Output the [x, y] coordinate of the center of the cell containing the given text.  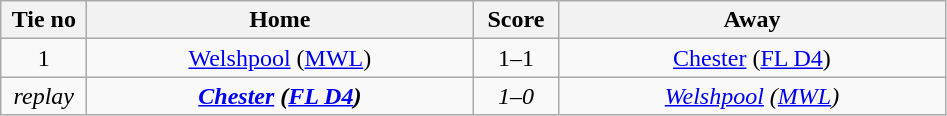
replay [44, 96]
1 [44, 58]
1–1 [516, 58]
1–0 [516, 96]
Score [516, 20]
Tie no [44, 20]
Home [280, 20]
Away [752, 20]
